Return the [x, y] coordinate for the center point of the cell that contains the specified text.  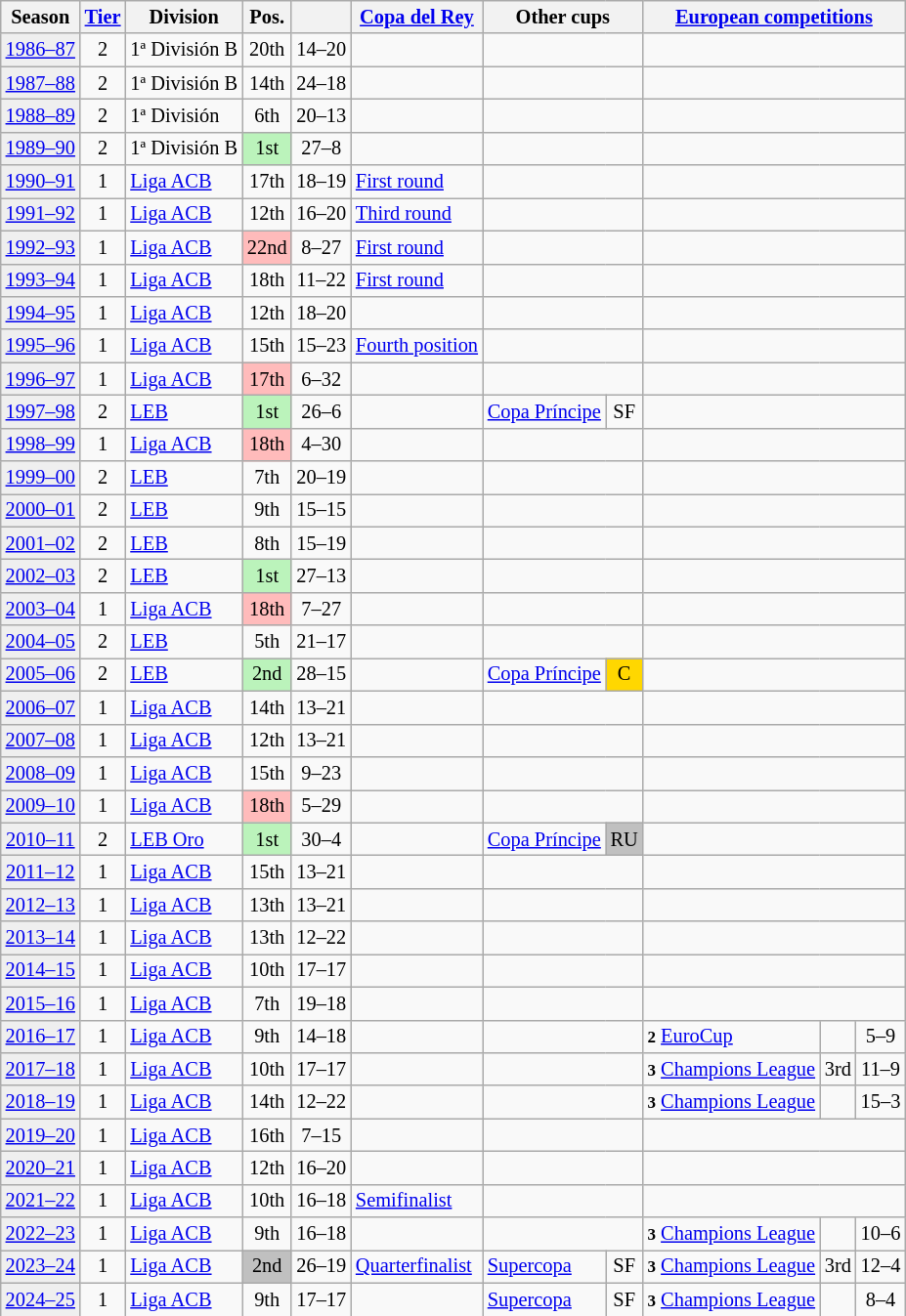
2 EuroCup [731, 1037]
2015–16 [41, 1003]
26–6 [321, 411]
1995–96 [41, 346]
5–29 [321, 806]
2021–22 [41, 1201]
14–20 [321, 50]
27–13 [321, 575]
9–23 [321, 773]
30–4 [321, 839]
2016–17 [41, 1037]
2019–20 [41, 1135]
2011–12 [41, 871]
1ª División [184, 115]
2003–04 [41, 609]
2014–15 [41, 970]
2005–06 [41, 674]
Tier [104, 17]
2012–13 [41, 905]
20th [267, 50]
15–19 [321, 543]
LEB Oro [184, 839]
2007–08 [41, 741]
Third round [416, 214]
22nd [267, 247]
10–6 [881, 1234]
1997–98 [41, 411]
5–9 [881, 1037]
1994–95 [41, 313]
RU [625, 839]
2000–01 [41, 510]
2004–05 [41, 642]
6th [267, 115]
15–3 [881, 1102]
18–20 [321, 313]
5th [267, 642]
2006–07 [41, 707]
Semifinalist [416, 1201]
1992–93 [41, 247]
11–22 [321, 280]
2017–18 [41, 1069]
4–30 [321, 445]
1990–91 [41, 182]
Quarterfinalist [416, 1266]
1988–89 [41, 115]
16th [267, 1135]
1993–94 [41, 280]
1991–92 [41, 214]
2010–11 [41, 839]
8th [267, 543]
Copa del Rey [416, 17]
Season [41, 17]
20–13 [321, 115]
8–4 [881, 1299]
7–27 [321, 609]
20–19 [321, 478]
11–9 [881, 1069]
2009–10 [41, 806]
1987–88 [41, 83]
2013–14 [41, 938]
2024–25 [41, 1299]
C [625, 674]
2023–24 [41, 1266]
18–19 [321, 182]
27–8 [321, 149]
8–27 [321, 247]
1989–90 [41, 149]
14–18 [321, 1037]
28–15 [321, 674]
21–17 [321, 642]
2020–21 [41, 1167]
1999–00 [41, 478]
Division [184, 17]
19–18 [321, 1003]
2022–23 [41, 1234]
2002–03 [41, 575]
26–19 [321, 1266]
7–15 [321, 1135]
24–18 [321, 83]
2008–09 [41, 773]
2018–19 [41, 1102]
1998–99 [41, 445]
2001–02 [41, 543]
Other cups [563, 17]
12–4 [881, 1266]
1986–87 [41, 50]
Fourth position [416, 346]
15–23 [321, 346]
1996–97 [41, 379]
European competitions [774, 17]
6–32 [321, 379]
Pos. [267, 17]
15–15 [321, 510]
